Return (X, Y) of the center of cell containing provided text 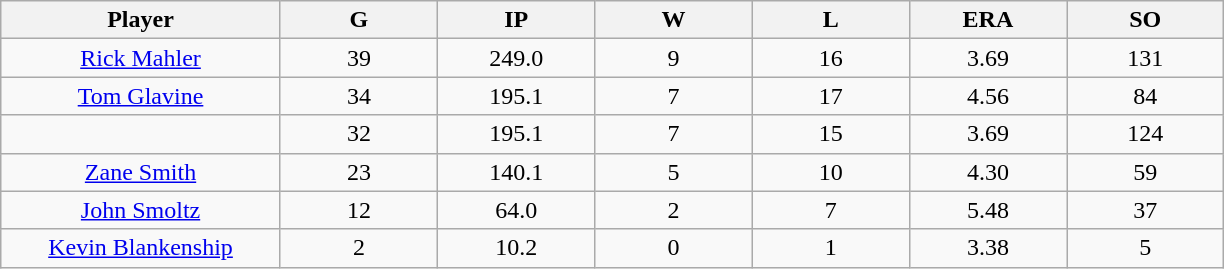
32 (358, 134)
15 (830, 134)
Tom Glavine (141, 96)
Kevin Blankenship (141, 248)
4.56 (988, 96)
64.0 (516, 210)
17 (830, 96)
0 (674, 248)
23 (358, 172)
16 (830, 58)
4.30 (988, 172)
59 (1146, 172)
10.2 (516, 248)
1 (830, 248)
L (830, 20)
9 (674, 58)
10 (830, 172)
G (358, 20)
John Smoltz (141, 210)
Rick Mahler (141, 58)
W (674, 20)
5.48 (988, 210)
249.0 (516, 58)
34 (358, 96)
84 (1146, 96)
37 (1146, 210)
131 (1146, 58)
140.1 (516, 172)
ERA (988, 20)
12 (358, 210)
3.38 (988, 248)
124 (1146, 134)
SO (1146, 20)
39 (358, 58)
Zane Smith (141, 172)
IP (516, 20)
Player (141, 20)
